Search for the cell housing the specified text and yield its [X, Y] center coordinate. 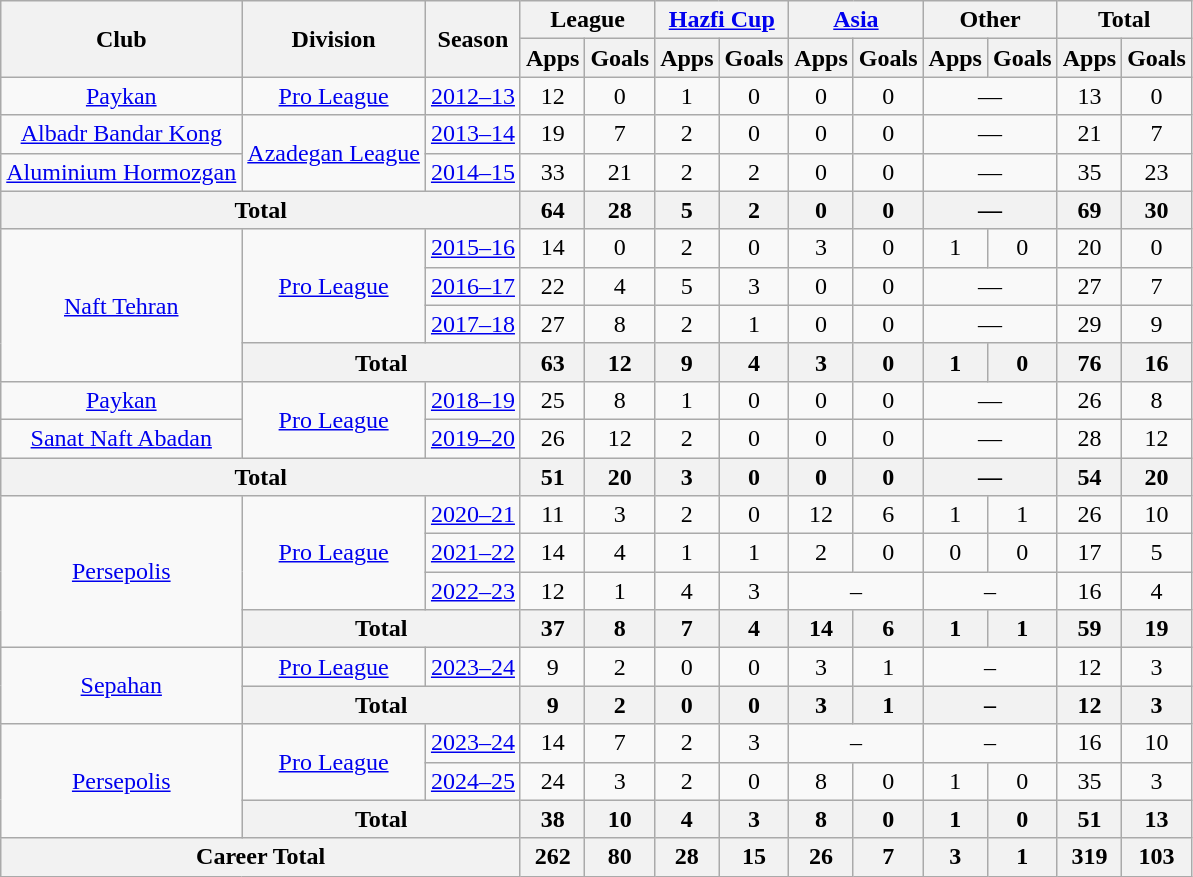
54 [1089, 477]
64 [552, 210]
17 [1089, 553]
2015–16 [472, 248]
Asia [856, 20]
24 [552, 781]
33 [552, 172]
23 [1157, 172]
2013–14 [472, 134]
Division [334, 39]
11 [552, 515]
80 [620, 857]
Albadr Bandar Kong [122, 134]
76 [1089, 362]
2012–13 [472, 96]
Season [472, 39]
2019–20 [472, 438]
63 [552, 362]
League [587, 20]
2020–21 [472, 515]
2022–23 [472, 591]
15 [754, 857]
319 [1089, 857]
Naft Tehran [122, 305]
2017–18 [472, 324]
Sanat Naft Abadan [122, 438]
37 [552, 629]
30 [1157, 210]
59 [1089, 629]
2016–17 [472, 286]
38 [552, 819]
2014–15 [472, 172]
Sepahan [122, 686]
Hazfi Cup [722, 20]
Azadegan League [334, 153]
262 [552, 857]
Other [990, 20]
25 [552, 400]
29 [1089, 324]
103 [1157, 857]
69 [1089, 210]
Career Total [261, 857]
2024–25 [472, 781]
2018–19 [472, 400]
2021–22 [472, 553]
Aluminium Hormozgan [122, 172]
Club [122, 39]
22 [552, 286]
